Identify which cell holds the provided text, then report its (x, y) central coordinate. 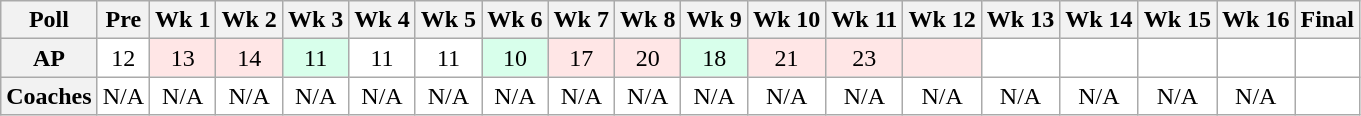
Wk 1 (183, 20)
Wk 12 (942, 20)
Wk 7 (581, 20)
18 (714, 58)
Wk 9 (714, 20)
Wk 15 (1177, 20)
Poll (49, 20)
Wk 16 (1256, 20)
Wk 8 (648, 20)
14 (249, 58)
Wk 4 (382, 20)
Wk 2 (249, 20)
Final (1327, 20)
Wk 13 (1020, 20)
23 (864, 58)
AP (49, 58)
Wk 6 (515, 20)
Coaches (49, 96)
Wk 11 (864, 20)
20 (648, 58)
12 (123, 58)
Pre (123, 20)
Wk 14 (1099, 20)
17 (581, 58)
Wk 10 (786, 20)
Wk 3 (315, 20)
21 (786, 58)
13 (183, 58)
Wk 5 (448, 20)
10 (515, 58)
